Identify which cell holds the provided text, then report its [x, y] central coordinate. 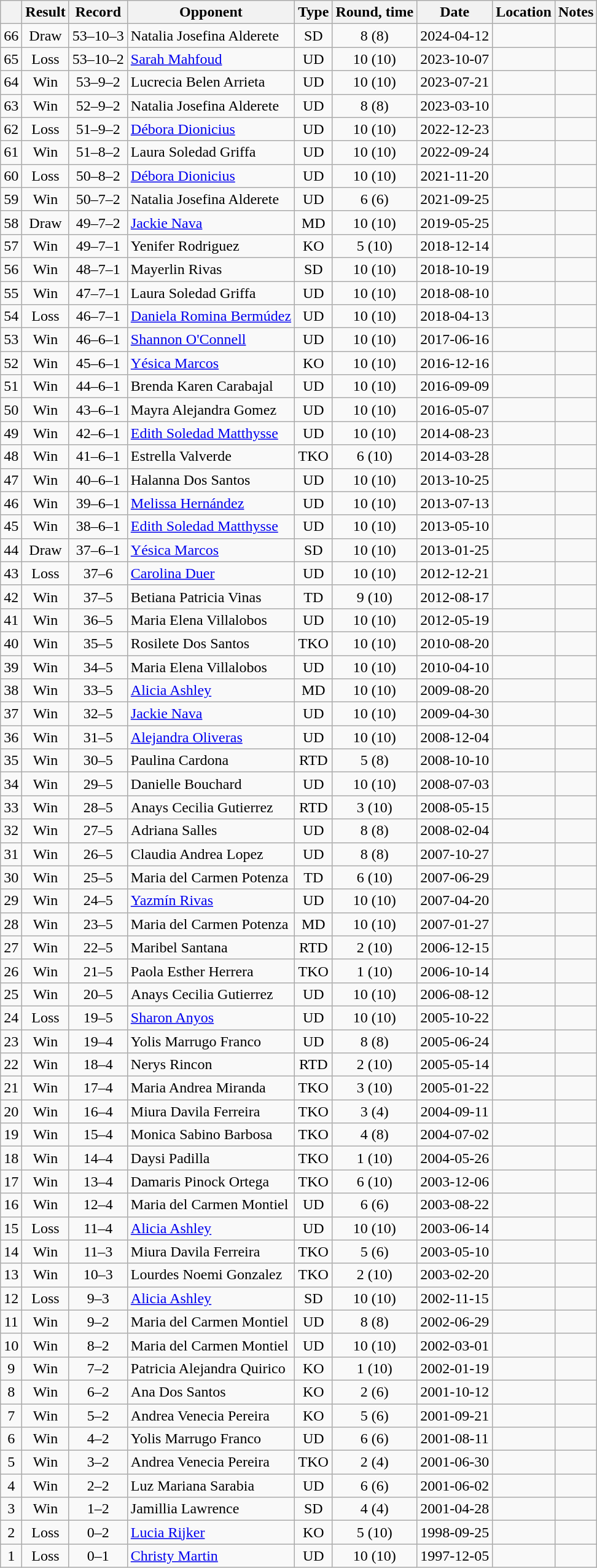
Yenifer Rodriguez [211, 246]
0–1 [98, 1556]
48 [11, 457]
11–4 [98, 1228]
53–10–3 [98, 36]
Notes [576, 12]
61 [11, 152]
2013-05-10 [455, 527]
15 [11, 1228]
9–3 [98, 1298]
0–2 [98, 1532]
2013-07-13 [455, 503]
7 [11, 1415]
15–4 [98, 1135]
16 [11, 1205]
20–5 [98, 994]
43–6–1 [98, 410]
5 [11, 1462]
2007-01-27 [455, 924]
Estrella Valverde [211, 457]
3–2 [98, 1462]
19–4 [98, 1041]
19 [11, 1135]
26–5 [98, 854]
2013-01-25 [455, 550]
Opponent [211, 12]
Alejandra Oliveras [211, 737]
24–5 [98, 901]
50 [11, 410]
Luz Mariana Sarabia [211, 1486]
2003-12-06 [455, 1182]
2014-03-28 [455, 457]
2010-08-20 [455, 643]
35–5 [98, 643]
55 [11, 293]
Sarah Mahfoud [211, 59]
38–6–1 [98, 527]
39–6–1 [98, 503]
Melissa Hernández [211, 503]
39 [11, 667]
2018-12-14 [455, 246]
17 [11, 1182]
Betiana Patricia Vinas [211, 597]
7–2 [98, 1368]
9 (10) [375, 597]
3 (4) [375, 1111]
Round, time [375, 12]
4 [11, 1486]
2003-02-20 [455, 1275]
Date [455, 12]
34 [11, 784]
51–8–2 [98, 152]
2021-09-25 [455, 199]
2023-03-10 [455, 106]
2 (4) [375, 1462]
57 [11, 246]
4–2 [98, 1439]
2004-05-26 [455, 1158]
10 [11, 1345]
37–6–1 [98, 550]
2003-05-10 [455, 1252]
23–5 [98, 924]
2012-12-21 [455, 573]
2001-10-12 [455, 1392]
9 [11, 1368]
2002-03-01 [455, 1345]
Maria Andrea Miranda [211, 1088]
65 [11, 59]
56 [11, 269]
Ana Dos Santos [211, 1392]
Mayerlin Rivas [211, 269]
66 [11, 36]
Halanna Dos Santos [211, 480]
49–7–2 [98, 222]
52–9–2 [98, 106]
2007-04-20 [455, 901]
2004-09-11 [455, 1111]
1998-09-25 [455, 1532]
Daniela Romina Bermúdez [211, 316]
Lucia Rijker [211, 1532]
2008-12-04 [455, 737]
2004-07-02 [455, 1135]
Damaris Pinock Ortega [211, 1182]
2 [11, 1532]
1997-12-05 [455, 1556]
Maribel Santana [211, 947]
45–6–1 [98, 363]
2008-05-15 [455, 807]
Christy Martin [211, 1556]
51–9–2 [98, 129]
46–6–1 [98, 340]
14–4 [98, 1158]
18–4 [98, 1065]
2006-12-15 [455, 947]
1–2 [98, 1509]
Shannon O'Connell [211, 340]
53 [11, 340]
2–2 [98, 1486]
2005-01-22 [455, 1088]
40 [11, 643]
46–7–1 [98, 316]
42 [11, 597]
24 [11, 1017]
3 [11, 1509]
Monica Sabino Barbosa [211, 1135]
Paulina Cardona [211, 761]
11–3 [98, 1252]
2006-08-12 [455, 994]
41 [11, 620]
2009-04-30 [455, 714]
9–2 [98, 1322]
58 [11, 222]
48–7–1 [98, 269]
Sharon Anyos [211, 1017]
2001-08-11 [455, 1439]
43 [11, 573]
12 [11, 1298]
37 [11, 714]
31–5 [98, 737]
6–2 [98, 1392]
Location [524, 12]
2016-05-07 [455, 410]
2002-11-15 [455, 1298]
37–6 [98, 573]
Claudia Andrea Lopez [211, 854]
Record [98, 12]
47–7–1 [98, 293]
46 [11, 503]
2018-10-19 [455, 269]
22–5 [98, 947]
2008-10-10 [455, 761]
2007-10-27 [455, 854]
30 [11, 877]
4 (4) [375, 1509]
25–5 [98, 877]
2003-08-22 [455, 1205]
22 [11, 1065]
2021-11-20 [455, 176]
2016-12-16 [455, 363]
28 [11, 924]
35 [11, 761]
13–4 [98, 1182]
16–4 [98, 1111]
26 [11, 971]
Danielle Bouchard [211, 784]
36 [11, 737]
33 [11, 807]
60 [11, 176]
2009-08-20 [455, 691]
Patricia Alejandra Quirico [211, 1368]
23 [11, 1041]
Yazmín Rivas [211, 901]
Daysi Padilla [211, 1158]
64 [11, 82]
52 [11, 363]
2018-04-13 [455, 316]
33–5 [98, 691]
34–5 [98, 667]
63 [11, 106]
5–2 [98, 1415]
2002-01-19 [455, 1368]
Paola Esther Herrera [211, 971]
11 [11, 1322]
42–6–1 [98, 433]
2023-07-21 [455, 82]
62 [11, 129]
17–4 [98, 1088]
50–7–2 [98, 199]
2019-05-25 [455, 222]
2016-09-09 [455, 386]
2002-06-29 [455, 1322]
Brenda Karen Carabajal [211, 386]
59 [11, 199]
49 [11, 433]
37–5 [98, 597]
45 [11, 527]
27 [11, 947]
51 [11, 386]
2008-02-04 [455, 831]
Nerys Rincon [211, 1065]
Jamillia Lawrence [211, 1509]
Type [313, 12]
30–5 [98, 761]
2022-12-23 [455, 129]
2001-06-02 [455, 1486]
6 [11, 1439]
44–6–1 [98, 386]
14 [11, 1252]
2024-04-12 [455, 36]
29 [11, 901]
2007-06-29 [455, 877]
2003-06-14 [455, 1228]
2006-10-14 [455, 971]
2008-07-03 [455, 784]
Adriana Salles [211, 831]
41–6–1 [98, 457]
2012-05-19 [455, 620]
53–9–2 [98, 82]
Rosilete Dos Santos [211, 643]
Carolina Duer [211, 573]
2010-04-10 [455, 667]
49–7–1 [98, 246]
2014-08-23 [455, 433]
Result [45, 12]
36–5 [98, 620]
38 [11, 691]
19–5 [98, 1017]
10–3 [98, 1275]
5 (8) [375, 761]
Lourdes Noemi Gonzalez [211, 1275]
2005-06-24 [455, 1041]
53–10–2 [98, 59]
2 (6) [375, 1392]
40–6–1 [98, 480]
4 (8) [375, 1135]
2012-08-17 [455, 597]
21 [11, 1088]
2023-10-07 [455, 59]
32–5 [98, 714]
2001-04-28 [455, 1509]
2022-09-24 [455, 152]
8 [11, 1392]
2005-10-22 [455, 1017]
2013-10-25 [455, 480]
2005-05-14 [455, 1065]
21–5 [98, 971]
47 [11, 480]
Lucrecia Belen Arrieta [211, 82]
25 [11, 994]
18 [11, 1158]
44 [11, 550]
29–5 [98, 784]
54 [11, 316]
50–8–2 [98, 176]
2001-06-30 [455, 1462]
31 [11, 854]
1 [11, 1556]
Mayra Alejandra Gomez [211, 410]
13 [11, 1275]
2001-09-21 [455, 1415]
8–2 [98, 1345]
20 [11, 1111]
12–4 [98, 1205]
2017-06-16 [455, 340]
27–5 [98, 831]
2018-08-10 [455, 293]
28–5 [98, 807]
32 [11, 831]
